Return [X, Y] of the center of cell containing provided text 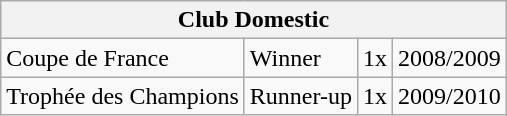
Winner [300, 58]
Runner-up [300, 96]
Coupe de France [123, 58]
2008/2009 [450, 58]
Club Domestic [254, 20]
2009/2010 [450, 96]
Trophée des Champions [123, 96]
